Pinpoint the cell where the given text exists, returning its [x, y] midpoint coordinate. 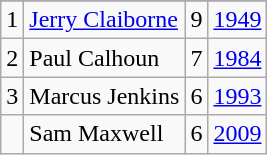
1993 [238, 96]
Marcus Jenkins [104, 96]
Sam Maxwell [104, 134]
1 [12, 20]
Paul Calhoun [104, 58]
1949 [238, 20]
1984 [238, 58]
9 [196, 20]
Jerry Claiborne [104, 20]
3 [12, 96]
2 [12, 58]
2009 [238, 134]
7 [196, 58]
